Identify which cell holds the provided text, then report its [x, y] central coordinate. 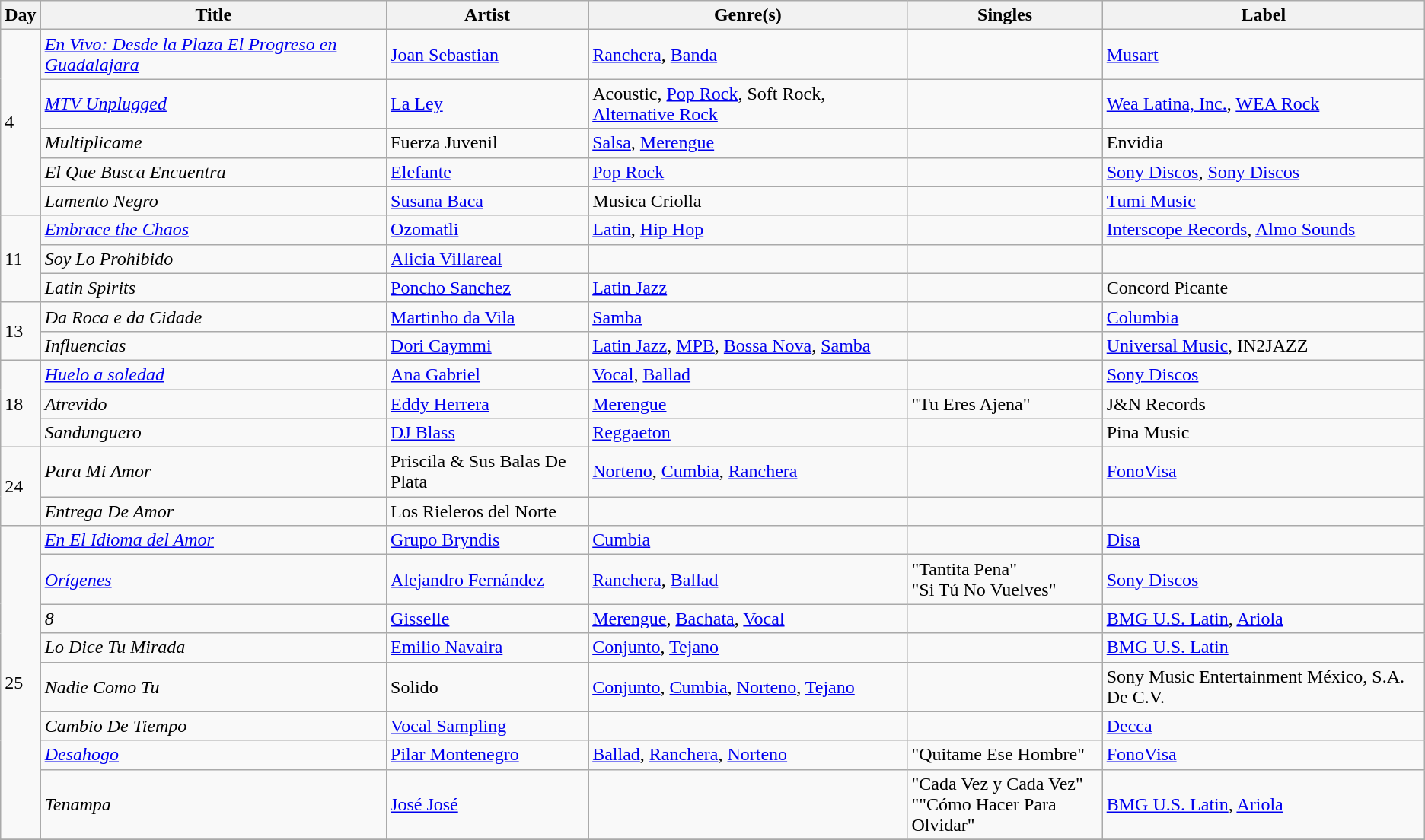
Decca [1264, 726]
Concord Picante [1264, 288]
Universal Music, IN2JAZZ [1264, 345]
4 [21, 123]
DJ Blass [487, 433]
Tenampa [213, 804]
Tumi Music [1264, 201]
Musica Criolla [748, 201]
Alicia Villareal [487, 259]
Poncho Sanchez [487, 288]
Ozomatli [487, 230]
8 [213, 619]
Embrace the Chaos [213, 230]
Reggaeton [748, 433]
Columbia [1264, 317]
Latin Spirits [213, 288]
18 [21, 403]
Martinho da Vila [487, 317]
Wea Latina, Inc., WEA Rock [1264, 103]
Soy Lo Prohibido [213, 259]
Solido [487, 686]
Musart [1264, 55]
MTV Unplugged [213, 103]
Vocal, Ballad [748, 374]
Dori Caymmi [487, 345]
Multiplicame [213, 143]
Susana Baca [487, 201]
Sandunguero [213, 433]
José José [487, 804]
Samba [748, 317]
Pilar Montenegro [487, 755]
Acoustic, Pop Rock, Soft Rock, Alternative Rock [748, 103]
Genre(s) [748, 15]
Conjunto, Cumbia, Norteno, Tejano [748, 686]
BMG U.S. Latin [1264, 647]
En El Idioma del Amor [213, 540]
Fuerza Juvenil [487, 143]
Merengue, Bachata, Vocal [748, 619]
Lamento Negro [213, 201]
Latin Jazz, MPB, Bossa Nova, Samba [748, 345]
Los Rieleros del Norte [487, 511]
11 [21, 259]
Alejandro Fernández [487, 580]
Label [1264, 15]
Emilio Navaira [487, 647]
Latin Jazz [748, 288]
Joan Sebastian [487, 55]
Conjunto, Tejano [748, 647]
Eddy Herrera [487, 404]
Pop Rock [748, 172]
"Cada Vez y Cada Vez"""Cómo Hacer Para Olvidar" [1005, 804]
24 [21, 487]
Cambio De Tiempo [213, 726]
Orígenes [213, 580]
Envidia [1264, 143]
Ranchera, Ballad [748, 580]
"Quitame Ese Hombre" [1005, 755]
Elefante [487, 172]
Ranchera, Banda [748, 55]
Da Roca e da Cidade [213, 317]
Sony Music Entertainment México, S.A. De C.V. [1264, 686]
La Ley [487, 103]
Latin, Hip Hop [748, 230]
Pina Music [1264, 433]
Day [21, 15]
Interscope Records, Almo Sounds [1264, 230]
Lo Dice Tu Mirada [213, 647]
Priscila & Sus Balas De Plata [487, 472]
Ballad, Ranchera, Norteno [748, 755]
Merengue [748, 404]
Norteno, Cumbia, Ranchera [748, 472]
Atrevido [213, 404]
Title [213, 15]
Cumbia [748, 540]
13 [21, 331]
25 [21, 682]
Influencias [213, 345]
Para Mi Amor [213, 472]
Nadie Como Tu [213, 686]
Entrega De Amor [213, 511]
Sony Discos, Sony Discos [1264, 172]
Salsa, Merengue [748, 143]
Grupo Bryndis [487, 540]
El Que Busca Encuentra [213, 172]
Huelo a soledad [213, 374]
"Tu Eres Ajena" [1005, 404]
Singles [1005, 15]
Disa [1264, 540]
Artist [487, 15]
Desahogo [213, 755]
Vocal Sampling [487, 726]
En Vivo: Desde la Plaza El Progreso en Guadalajara [213, 55]
Ana Gabriel [487, 374]
J&N Records [1264, 404]
"Tantita Pena""Si Tú No Vuelves" [1005, 580]
Gisselle [487, 619]
